Output the [X, Y] coordinate of the center of the cell containing the given text.  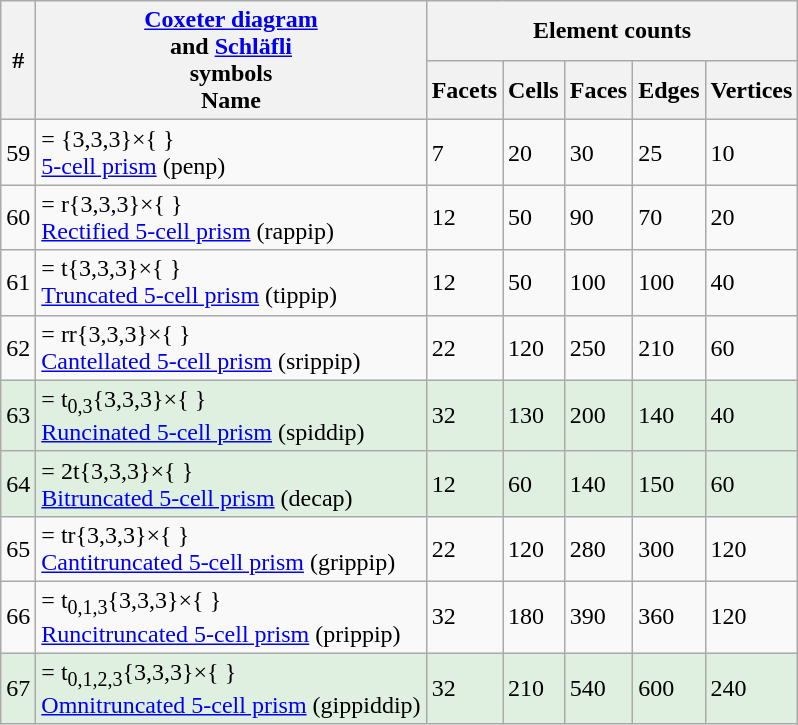
25 [669, 152]
360 [669, 618]
62 [18, 348]
70 [669, 218]
= 2t{3,3,3}×{ }Bitruncated 5-cell prism (decap) [231, 484]
Cells [533, 90]
Element counts [612, 31]
280 [598, 548]
= t0,3{3,3,3}×{ }Runcinated 5-cell prism (spiddip) [231, 416]
67 [18, 688]
7 [464, 152]
Facets [464, 90]
66 [18, 618]
59 [18, 152]
63 [18, 416]
= t0,1,2,3{3,3,3}×{ }Omnitruncated 5-cell prism (gippiddip) [231, 688]
= t{3,3,3}×{ }Truncated 5-cell prism (tippip) [231, 282]
Faces [598, 90]
30 [598, 152]
600 [669, 688]
240 [752, 688]
90 [598, 218]
130 [533, 416]
Edges [669, 90]
Vertices [752, 90]
10 [752, 152]
61 [18, 282]
= tr{3,3,3}×{ }Cantitruncated 5-cell prism (grippip) [231, 548]
150 [669, 484]
= t0,1,3{3,3,3}×{ }Runcitruncated 5-cell prism (prippip) [231, 618]
300 [669, 548]
540 [598, 688]
= {3,3,3}×{ }5-cell prism (penp) [231, 152]
180 [533, 618]
65 [18, 548]
200 [598, 416]
Coxeter diagram and SchläflisymbolsName [231, 60]
= rr{3,3,3}×{ }Cantellated 5-cell prism (srippip) [231, 348]
64 [18, 484]
390 [598, 618]
250 [598, 348]
= r{3,3,3}×{ }Rectified 5-cell prism (rappip) [231, 218]
# [18, 60]
